Detect which cell encompasses the target text, then output its [X, Y] center coordinate. 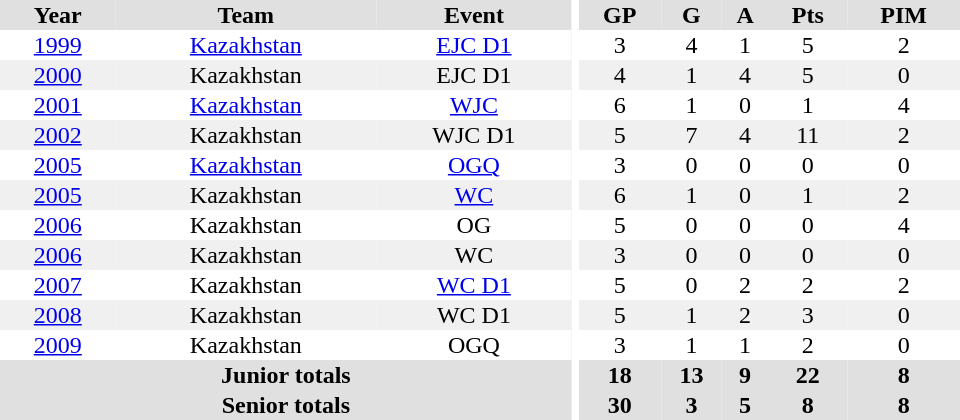
2000 [58, 75]
11 [808, 135]
A [745, 15]
PIM [904, 15]
Junior totals [286, 375]
2009 [58, 345]
GP [620, 15]
Pts [808, 15]
18 [620, 375]
OG [474, 225]
Year [58, 15]
22 [808, 375]
2008 [58, 315]
30 [620, 405]
G [692, 15]
2002 [58, 135]
9 [745, 375]
Event [474, 15]
2001 [58, 105]
Senior totals [286, 405]
WJC [474, 105]
13 [692, 375]
Team [246, 15]
7 [692, 135]
WJC D1 [474, 135]
2007 [58, 285]
1999 [58, 45]
